Identify which cell holds the provided text, then report its (x, y) central coordinate. 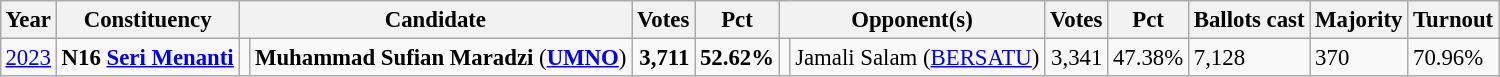
Ballots cast (1248, 20)
Constituency (148, 20)
3,711 (664, 57)
2023 (28, 57)
370 (1359, 57)
Turnout (1454, 20)
Year (28, 20)
N16 Seri Menanti (148, 57)
Jamali Salam (BERSATU) (918, 57)
47.38% (1148, 57)
70.96% (1454, 57)
3,341 (1076, 57)
7,128 (1248, 57)
Majority (1359, 20)
Muhammad Sufian Maradzi (UMNO) (441, 57)
Opponent(s) (912, 20)
52.62% (738, 57)
Candidate (436, 20)
